Determine the (x, y) coordinate at the center of the cell enclosing the given text.  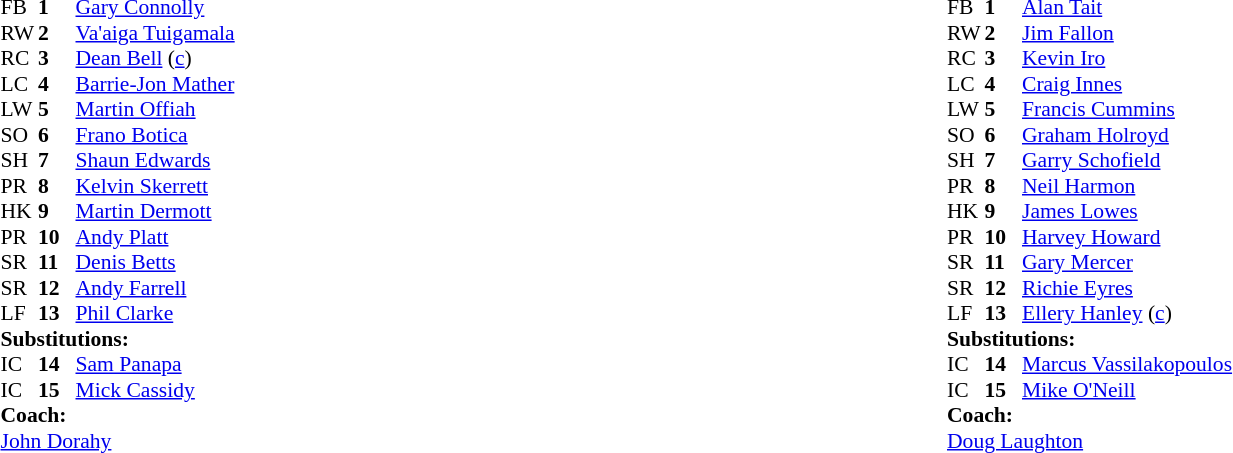
Neil Harmon (1127, 186)
Marcus Vassilakopoulos (1127, 365)
Craig Innes (1127, 84)
Kevin Iro (1127, 59)
Andy Platt (156, 237)
Ellery Hanley (c) (1127, 313)
Harvey Howard (1127, 237)
James Lowes (1127, 211)
Kelvin Skerrett (156, 186)
Gary Mercer (1127, 263)
Barrie-Jon Mather (156, 84)
Martin Offiah (156, 109)
Graham Holroyd (1127, 135)
Sam Panapa (156, 365)
Denis Betts (156, 263)
Shaun Edwards (156, 161)
Garry Schofield (1127, 161)
Dean Bell (c) (156, 59)
Frano Botica (156, 135)
Andy Farrell (156, 288)
Richie Eyres (1127, 288)
Francis Cummins (1127, 109)
Mick Cassidy (156, 390)
Jim Fallon (1127, 33)
Mike O'Neill (1127, 390)
Martin Dermott (156, 211)
Va'aiga Tuigamala (156, 33)
Phil Clarke (156, 313)
